Search for the cell housing the specified text and yield its (X, Y) center coordinate. 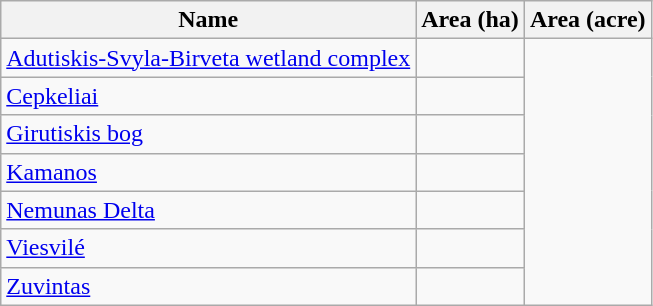
Kamanos (208, 172)
Girutiskis bog (208, 134)
Zuvintas (208, 286)
Area (ha) (470, 20)
Area (acre) (588, 20)
Viesvilé (208, 248)
Nemunas Delta (208, 210)
Adutiskis-Svyla-Birveta wetland complex (208, 58)
Name (208, 20)
Cepkeliai (208, 96)
